Detect which cell encompasses the target text, then output its (x, y) center coordinate. 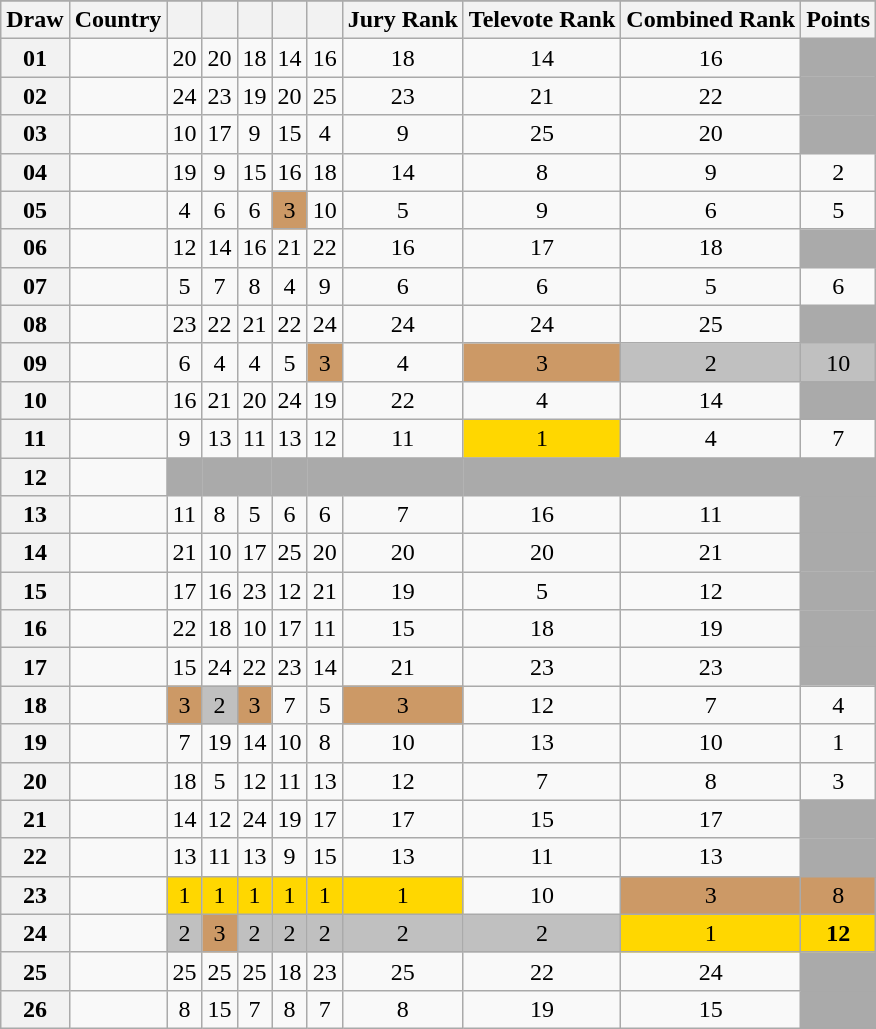
09 (35, 362)
08 (35, 324)
Points (838, 20)
Jury Rank (402, 20)
26 (35, 1009)
Combined Rank (711, 20)
Televote Rank (542, 20)
03 (35, 134)
06 (35, 248)
01 (35, 58)
05 (35, 210)
Draw (35, 20)
Country (118, 20)
07 (35, 286)
04 (35, 172)
02 (35, 96)
